Scan for the cell matching the given text and deliver its (x, y) coordinate at center. 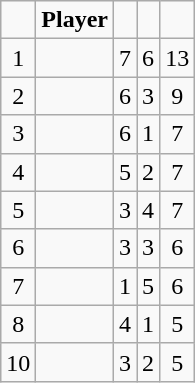
10 (18, 362)
9 (178, 96)
Player (75, 20)
13 (178, 58)
8 (18, 324)
